Detect which cell encompasses the target text, then output its (X, Y) center coordinate. 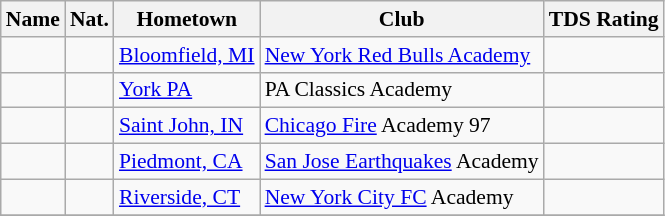
Chicago Fire Academy 97 (402, 126)
Riverside, CT (187, 197)
Name (33, 19)
Nat. (90, 19)
PA Classics Academy (402, 90)
Piedmont, CA (187, 162)
Club (402, 19)
New York City FC Academy (402, 197)
Bloomfield, MI (187, 55)
Saint John, IN (187, 126)
TDS Rating (604, 19)
York PA (187, 90)
Hometown (187, 19)
New York Red Bulls Academy (402, 55)
San Jose Earthquakes Academy (402, 162)
